Output the (x, y) coordinate of the center of the cell containing the given text.  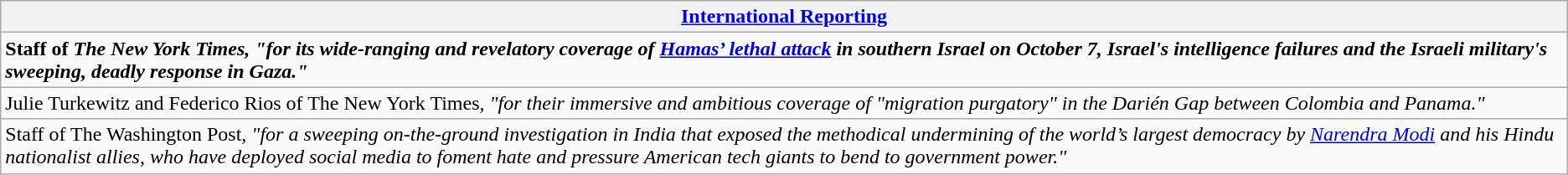
International Reporting (784, 17)
